Return (x, y) of the center of cell containing provided text 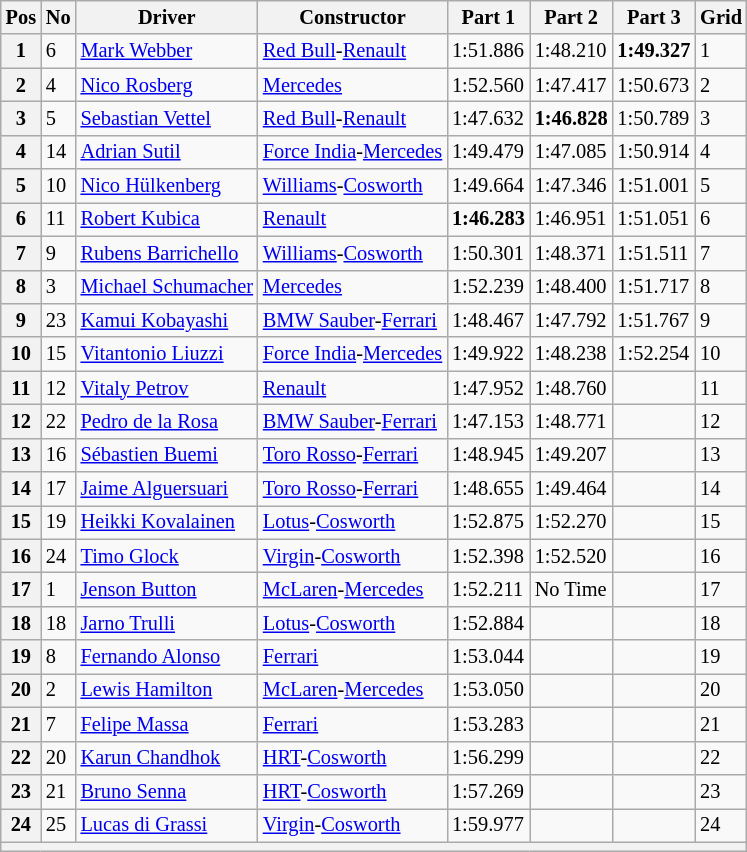
1:46.951 (572, 219)
1:51.886 (488, 51)
25 (58, 825)
Timo Glock (167, 556)
1:48.210 (572, 51)
Fernando Alonso (167, 657)
Part 2 (572, 17)
1:49.664 (488, 186)
1:48.400 (572, 287)
1:49.922 (488, 354)
1:52.560 (488, 85)
1:47.085 (572, 152)
1:51.767 (654, 320)
1:52.211 (488, 589)
1:52.875 (488, 522)
1:48.771 (572, 421)
No (58, 17)
Jarno Trulli (167, 623)
1:53.050 (488, 690)
Nico Rosberg (167, 85)
Kamui Kobayashi (167, 320)
1:51.511 (654, 253)
Karun Chandhok (167, 758)
1:47.417 (572, 85)
Vitantonio Liuzzi (167, 354)
1:51.717 (654, 287)
Part 1 (488, 17)
1:49.464 (572, 489)
Sébastien Buemi (167, 455)
1:49.207 (572, 455)
1:48.467 (488, 320)
1:59.977 (488, 825)
Vitaly Petrov (167, 388)
1:49.479 (488, 152)
1:57.269 (488, 791)
1:48.371 (572, 253)
1:48.238 (572, 354)
1:52.239 (488, 287)
No Time (572, 589)
1:47.792 (572, 320)
1:48.655 (488, 489)
1:52.884 (488, 623)
1:48.945 (488, 455)
1:46.828 (572, 118)
Michael Schumacher (167, 287)
Nico Hülkenberg (167, 186)
1:47.346 (572, 186)
Robert Kubica (167, 219)
1:52.254 (654, 354)
Jenson Button (167, 589)
1:46.283 (488, 219)
1:52.398 (488, 556)
1:48.760 (572, 388)
Lewis Hamilton (167, 690)
1:50.673 (654, 85)
Lucas di Grassi (167, 825)
Adrian Sutil (167, 152)
Heikki Kovalainen (167, 522)
Part 3 (654, 17)
1:47.952 (488, 388)
1:53.044 (488, 657)
Pedro de la Rosa (167, 421)
Mark Webber (167, 51)
Driver (167, 17)
1:47.632 (488, 118)
Constructor (352, 17)
1:50.914 (654, 152)
1:53.283 (488, 724)
Grid (721, 17)
1:50.301 (488, 253)
1:56.299 (488, 758)
1:50.789 (654, 118)
Sebastian Vettel (167, 118)
1:52.520 (572, 556)
1:51.001 (654, 186)
Jaime Alguersuari (167, 489)
1:47.153 (488, 421)
1:49.327 (654, 51)
Rubens Barrichello (167, 253)
Bruno Senna (167, 791)
Pos (21, 17)
1:52.270 (572, 522)
Felipe Massa (167, 724)
1:51.051 (654, 219)
